Pinpoint the cell where the given text exists, returning its (X, Y) midpoint coordinate. 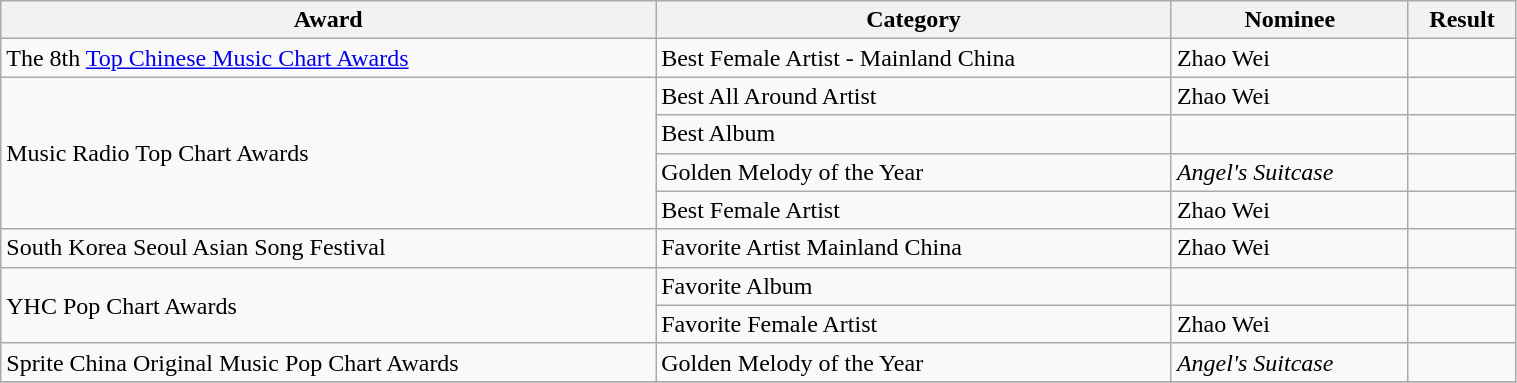
Nominee (1290, 20)
Category (914, 20)
Sprite China Original Music Pop Chart Awards (328, 362)
Result (1462, 20)
Best Female Artist - Mainland China (914, 58)
Favorite Artist Mainland China (914, 248)
Music Radio Top Chart Awards (328, 153)
Best Album (914, 134)
Best Female Artist (914, 210)
South Korea Seoul Asian Song Festival (328, 248)
Favorite Female Artist (914, 324)
The 8th Top Chinese Music Chart Awards (328, 58)
Best All Around Artist (914, 96)
Favorite Album (914, 286)
Award (328, 20)
YHC Pop Chart Awards (328, 305)
